Capture the cell that displays the provided text and extract its (x, y) central coordinate. 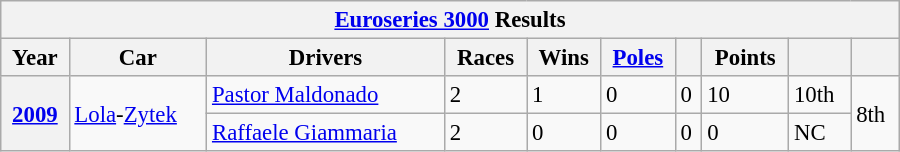
Drivers (326, 58)
Wins (564, 58)
2009 (35, 114)
Lola-Zytek (138, 114)
1 (564, 95)
10th (820, 95)
Euroseries 3000 Results (450, 20)
Car (138, 58)
10 (746, 95)
Poles (638, 58)
8th (875, 114)
Raffaele Giammaria (326, 133)
Pastor Maldonado (326, 95)
Races (485, 58)
Year (35, 58)
NC (820, 133)
Points (746, 58)
